Pinpoint the cell where the given text exists, returning its (X, Y) midpoint coordinate. 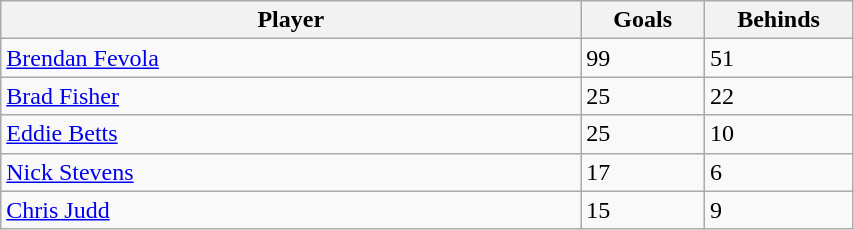
6 (779, 172)
99 (643, 58)
Goals (643, 20)
Nick Stevens (291, 172)
Chris Judd (291, 210)
22 (779, 96)
10 (779, 134)
51 (779, 58)
9 (779, 210)
Brad Fisher (291, 96)
15 (643, 210)
Behinds (779, 20)
Brendan Fevola (291, 58)
17 (643, 172)
Player (291, 20)
Eddie Betts (291, 134)
